Return the (X, Y) coordinate for the center point of the cell that contains the specified text.  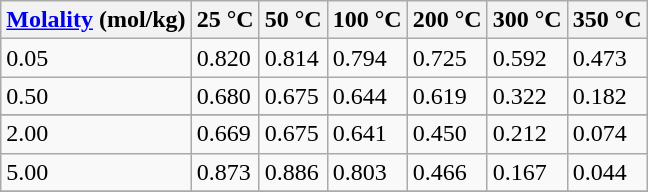
0.044 (607, 172)
0.641 (367, 134)
0.074 (607, 134)
0.619 (447, 96)
350 °C (607, 20)
0.592 (527, 58)
0.820 (225, 58)
0.794 (367, 58)
0.644 (367, 96)
100 °C (367, 20)
5.00 (96, 172)
0.212 (527, 134)
300 °C (527, 20)
0.167 (527, 172)
0.886 (293, 172)
0.182 (607, 96)
200 °C (447, 20)
0.450 (447, 134)
2.00 (96, 134)
0.50 (96, 96)
0.669 (225, 134)
0.873 (225, 172)
0.473 (607, 58)
0.322 (527, 96)
50 °C (293, 20)
0.680 (225, 96)
0.814 (293, 58)
0.05 (96, 58)
0.466 (447, 172)
0.803 (367, 172)
0.725 (447, 58)
25 °C (225, 20)
Molality (mol/kg) (96, 20)
